Return [X, Y] of the center of cell containing provided text 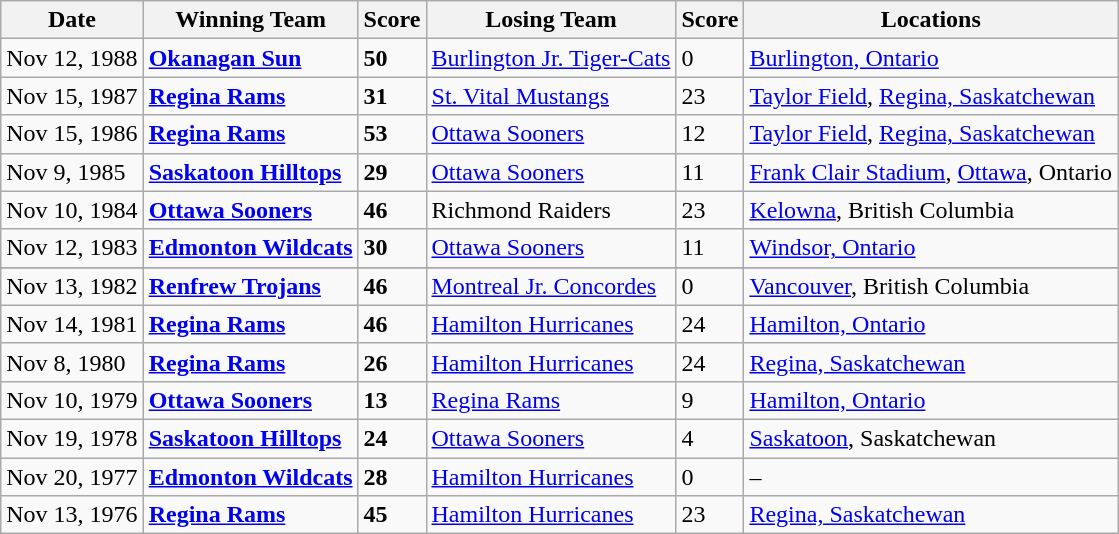
30 [392, 248]
– [931, 477]
53 [392, 134]
13 [392, 400]
Nov 15, 1986 [72, 134]
Nov 10, 1979 [72, 400]
Renfrew Trojans [250, 286]
Losing Team [551, 20]
Burlington Jr. Tiger-Cats [551, 58]
Nov 19, 1978 [72, 438]
Nov 15, 1987 [72, 96]
Kelowna, British Columbia [931, 210]
45 [392, 515]
12 [710, 134]
Windsor, Ontario [931, 248]
Nov 10, 1984 [72, 210]
28 [392, 477]
Okanagan Sun [250, 58]
50 [392, 58]
Nov 12, 1988 [72, 58]
Frank Clair Stadium, Ottawa, Ontario [931, 172]
St. Vital Mustangs [551, 96]
31 [392, 96]
Nov 14, 1981 [72, 324]
Nov 9, 1985 [72, 172]
Locations [931, 20]
9 [710, 400]
Saskatoon, Saskatchewan [931, 438]
29 [392, 172]
Nov 20, 1977 [72, 477]
Winning Team [250, 20]
Nov 13, 1982 [72, 286]
Nov 8, 1980 [72, 362]
Nov 13, 1976 [72, 515]
26 [392, 362]
Richmond Raiders [551, 210]
Burlington, Ontario [931, 58]
Date [72, 20]
4 [710, 438]
Nov 12, 1983 [72, 248]
Vancouver, British Columbia [931, 286]
Montreal Jr. Concordes [551, 286]
